Identify which cell holds the provided text, then report its (x, y) central coordinate. 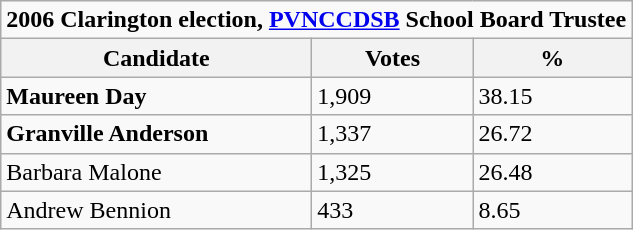
8.65 (552, 210)
2006 Clarington election, PVNCCDSB School Board Trustee (316, 20)
Barbara Malone (156, 172)
Votes (392, 58)
Andrew Bennion (156, 210)
433 (392, 210)
Maureen Day (156, 96)
26.72 (552, 134)
1,337 (392, 134)
Granville Anderson (156, 134)
1,325 (392, 172)
1,909 (392, 96)
% (552, 58)
26.48 (552, 172)
Candidate (156, 58)
38.15 (552, 96)
